Return the [X, Y] coordinate for the center point of the cell that contains the specified text.  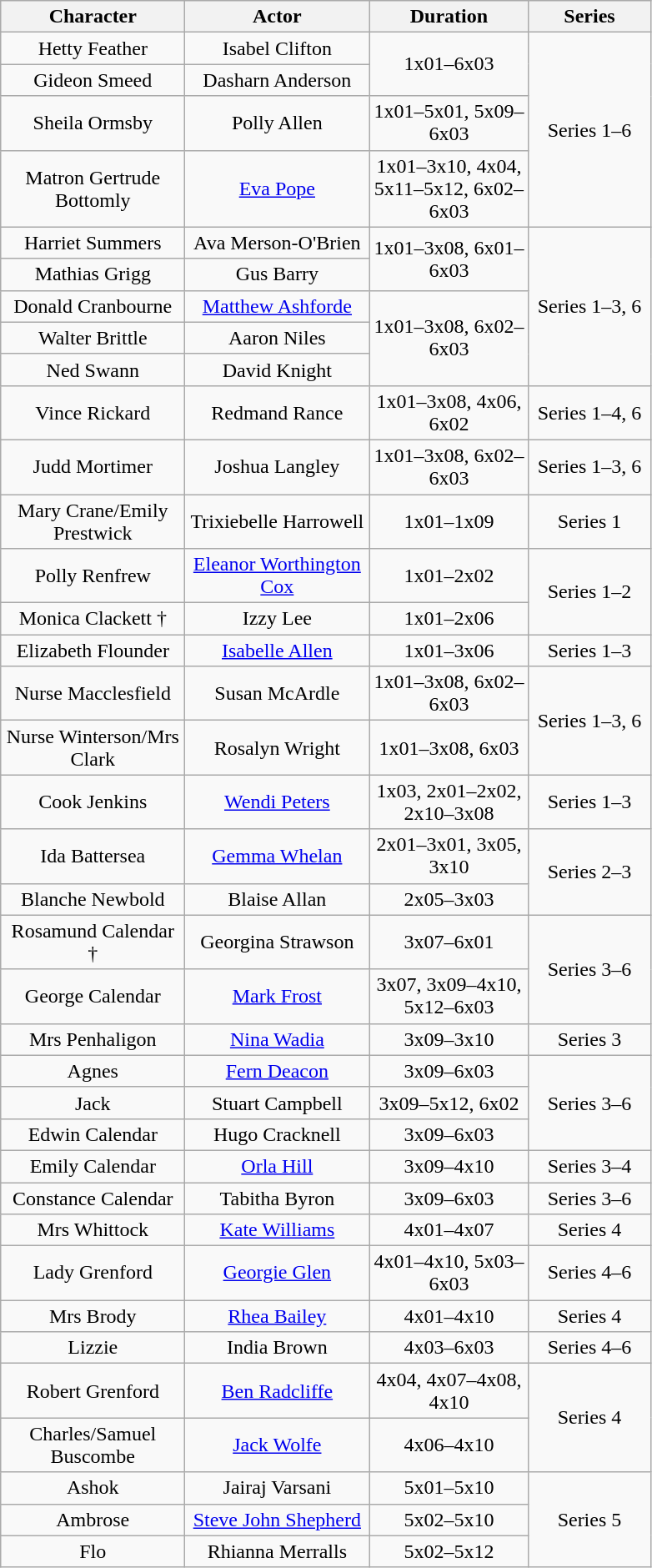
Monica Clackett † [93, 619]
Judd Mortimer [93, 467]
4x03–6x03 [449, 1348]
Tabitha Byron [277, 1199]
3x09–5x12, 6x02 [449, 1103]
1x03, 2x01–2x02, 2x10–3x08 [449, 802]
Blaise Allan [277, 899]
5x02–5x12 [449, 1551]
1x01–3x08, 6x03 [449, 747]
Dasharn Anderson [277, 80]
Mary Crane/Emily Prestwick [93, 520]
Joshua Langley [277, 467]
Series 1–2 [589, 592]
Gus Barry [277, 274]
Emily Calendar [93, 1166]
4x01–4x10 [449, 1316]
1x01–2x06 [449, 619]
Charles/Samuel Buscombe [93, 1445]
2x01–3x01, 3x05, 3x10 [449, 856]
Character [93, 17]
Vince Rickard [93, 412]
Elizabeth Flounder [93, 651]
4x04, 4x07–4x08, 4x10 [449, 1391]
Series 3 [589, 1039]
Ambrose [93, 1520]
Walter Brittle [93, 338]
Wendi Peters [277, 802]
3x07, 3x09–4x10, 5x12–6x03 [449, 996]
Georgie Glen [277, 1273]
Isabelle Allen [277, 651]
Rhianna Merralls [277, 1551]
Hugo Cracknell [277, 1134]
Mrs Whittock [93, 1230]
Constance Calendar [93, 1199]
Isabel Clifton [277, 48]
Rosalyn Wright [277, 747]
Izzy Lee [277, 619]
Series 3–4 [589, 1166]
Donald Cranbourne [93, 306]
Fern Deacon [277, 1071]
Redmand Rance [277, 412]
1x01–5x01, 5x09–6x03 [449, 123]
Nina Wadia [277, 1039]
Ned Swann [93, 369]
Trixiebelle Harrowell [277, 520]
3x09–3x10 [449, 1039]
1x01–2x02 [449, 575]
Mrs Brody [93, 1316]
Polly Renfrew [93, 575]
Actor [277, 17]
Harriet Summers [93, 243]
1x01–3x08, 4x06, 6x02 [449, 412]
Nurse Winterson/Mrs Clark [93, 747]
Duration [449, 17]
Sheila Ormsby [93, 123]
Lizzie [93, 1348]
Jack [93, 1103]
Rosamund Calendar † [93, 942]
Rhea Bailey [277, 1316]
Georgina Strawson [277, 942]
Mark Frost [277, 996]
Kate Williams [277, 1230]
Blanche Newbold [93, 899]
5x01–5x10 [449, 1488]
Eleanor Worthington Cox [277, 575]
Lady Grenford [93, 1273]
Nurse Macclesfield [93, 694]
Flo [93, 1551]
1x01–3x08, 6x01–6x03 [449, 259]
Orla Hill [277, 1166]
Hetty Feather [93, 48]
3x09–4x10 [449, 1166]
Gideon Smeed [93, 80]
Series 1–4, 6 [589, 412]
Ashok [93, 1488]
Cook Jenkins [93, 802]
Edwin Calendar [93, 1134]
David Knight [277, 369]
Susan McArdle [277, 694]
1x01–3x06 [449, 651]
4x06–4x10 [449, 1445]
Aaron Niles [277, 338]
Mrs Penhaligon [93, 1039]
4x01–4x10, 5x03–6x03 [449, 1273]
Stuart Campbell [277, 1103]
Series 1 [589, 520]
Jairaj Varsani [277, 1488]
Ben Radcliffe [277, 1391]
Polly Allen [277, 123]
3x07–6x01 [449, 942]
Mathias Grigg [93, 274]
Series 2–3 [589, 872]
Jack Wolfe [277, 1445]
Gemma Whelan [277, 856]
2x05–3x03 [449, 899]
Robert Grenford [93, 1391]
Matron Gertrude Bottomly [93, 188]
1x01–3x10, 4x04, 5x11–5x12, 6x02–6x03 [449, 188]
1x01–6x03 [449, 64]
George Calendar [93, 996]
Series 1–6 [589, 130]
5x02–5x10 [449, 1520]
Series 5 [589, 1520]
1x01–1x09 [449, 520]
Steve John Shepherd [277, 1520]
Ava Merson-O'Brien [277, 243]
Agnes [93, 1071]
Series [589, 17]
Eva Pope [277, 188]
Matthew Ashforde [277, 306]
4x01–4x07 [449, 1230]
India Brown [277, 1348]
Ida Battersea [93, 856]
